Determine the [X, Y] coordinate at the center of the cell enclosing the given text.  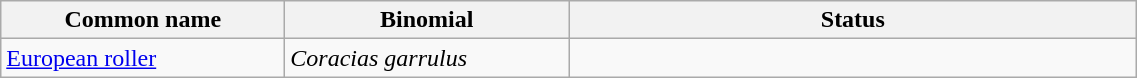
European roller [143, 58]
Coracias garrulus [427, 58]
Common name [143, 20]
Status [853, 20]
Binomial [427, 20]
